Identify which cell holds the provided text, then report its [X, Y] central coordinate. 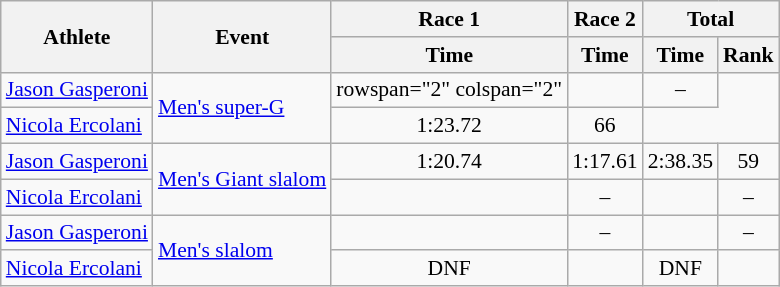
1:17.61 [604, 162]
66 [604, 126]
Men's Giant slalom [242, 180]
Total [711, 19]
Athlete [77, 36]
rowspan="2" colspan="2" [449, 90]
Event [242, 36]
59 [748, 162]
Men's slalom [242, 250]
2:38.35 [680, 162]
Race 1 [449, 19]
Men's super-G [242, 108]
Race 2 [604, 19]
1:20.74 [449, 162]
1:23.72 [449, 126]
Rank [748, 55]
